Find where the given text appears and provide that cell's center as [x, y] coordinate. 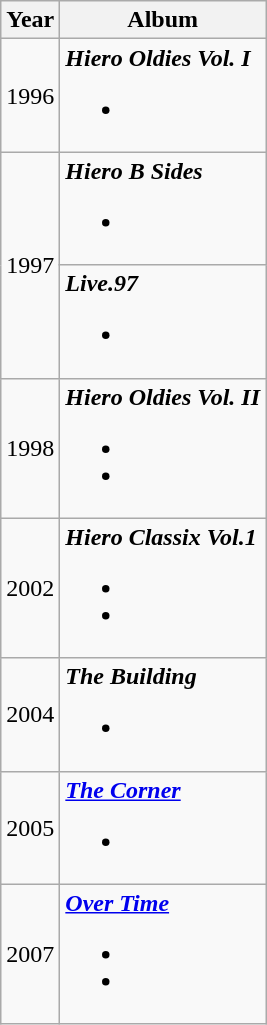
1997 [30, 265]
The Building [163, 714]
Hiero B Sides [163, 208]
Year [30, 20]
The Corner [163, 828]
2005 [30, 828]
2002 [30, 588]
Album [163, 20]
Over Time [163, 954]
1996 [30, 96]
2007 [30, 954]
1998 [30, 448]
2004 [30, 714]
Live.97 [163, 322]
Hiero Classix Vol.1 [163, 588]
Hiero Oldies Vol. I [163, 96]
Hiero Oldies Vol. II [163, 448]
